Pinpoint the cell where the given text exists, returning its (x, y) midpoint coordinate. 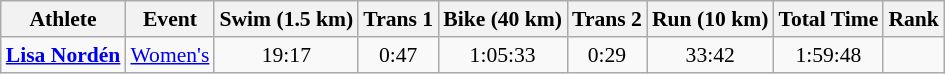
Women's (170, 55)
0:47 (398, 55)
Trans 1 (398, 19)
Rank (914, 19)
Event (170, 19)
Total Time (828, 19)
0:29 (607, 55)
Swim (1.5 km) (286, 19)
Run (10 km) (710, 19)
Bike (40 km) (502, 19)
1:59:48 (828, 55)
Lisa Nordén (64, 55)
Athlete (64, 19)
33:42 (710, 55)
1:05:33 (502, 55)
Trans 2 (607, 19)
19:17 (286, 55)
